Detect which cell encompasses the target text, then output its [x, y] center coordinate. 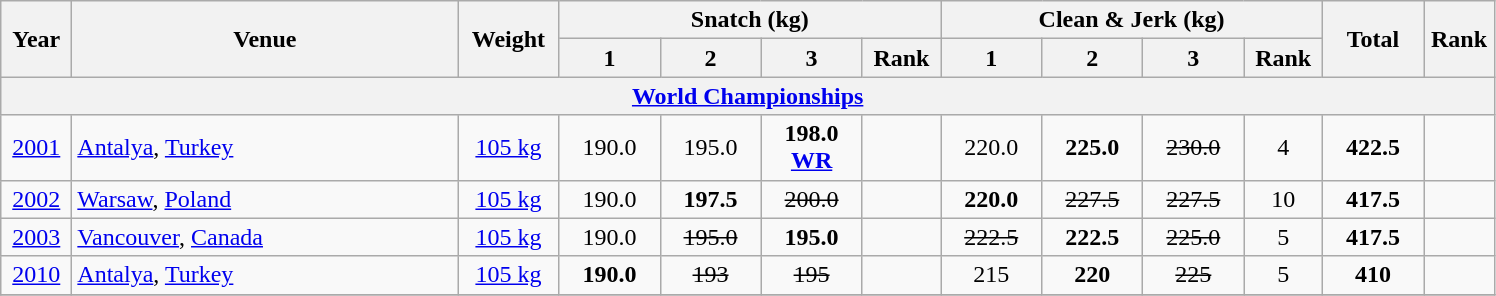
410 [1372, 275]
2010 [36, 275]
4 [1284, 148]
215 [992, 275]
198.0 WR [812, 148]
Weight [508, 39]
Year [36, 39]
193 [710, 275]
200.0 [812, 199]
422.5 [1372, 148]
195 [812, 275]
Snatch (kg) [750, 20]
197.5 [710, 199]
World Championships [748, 96]
10 [1284, 199]
220 [1092, 275]
225 [1194, 275]
Warsaw, Poland [265, 199]
2002 [36, 199]
Vancouver, Canada [265, 237]
230.0 [1194, 148]
Total [1372, 39]
Venue [265, 39]
2003 [36, 237]
2001 [36, 148]
Clean & Jerk (kg) [1132, 20]
